Output the (x, y) coordinate of the center of the cell containing the given text.  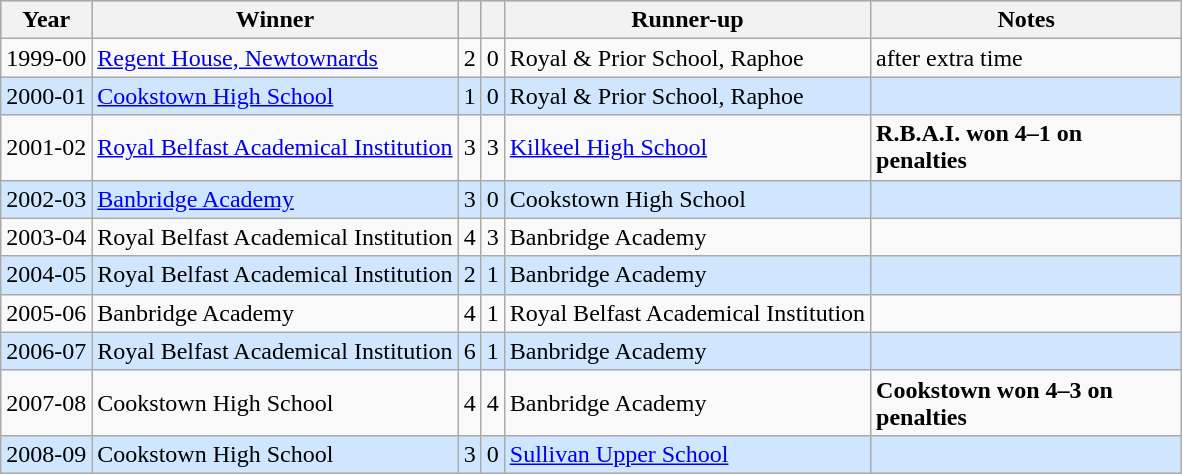
2006-07 (46, 351)
Cookstown won 4–3 on penalties (1026, 402)
1999-00 (46, 58)
after extra time (1026, 58)
2008-09 (46, 454)
2001-02 (46, 148)
2000-01 (46, 96)
Notes (1026, 20)
2007-08 (46, 402)
2002-03 (46, 199)
Year (46, 20)
Runner-up (687, 20)
2005-06 (46, 313)
2003-04 (46, 237)
Sullivan Upper School (687, 454)
Winner (275, 20)
Regent House, Newtownards (275, 58)
R.B.A.I. won 4–1 on penalties (1026, 148)
6 (470, 351)
2004-05 (46, 275)
Kilkeel High School (687, 148)
